Capture the cell that displays the provided text and extract its [X, Y] central coordinate. 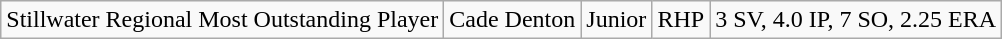
3 SV, 4.0 IP, 7 SO, 2.25 ERA [856, 20]
Cade Denton [512, 20]
Junior [616, 20]
Stillwater Regional Most Outstanding Player [222, 20]
RHP [681, 20]
